Scan for the cell matching the given text and deliver its (X, Y) coordinate at center. 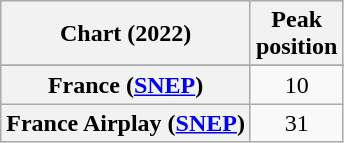
10 (296, 85)
France (SNEP) (126, 85)
France Airplay (SNEP) (126, 123)
Peakposition (296, 34)
31 (296, 123)
Chart (2022) (126, 34)
